Detect which cell encompasses the target text, then output its (X, Y) center coordinate. 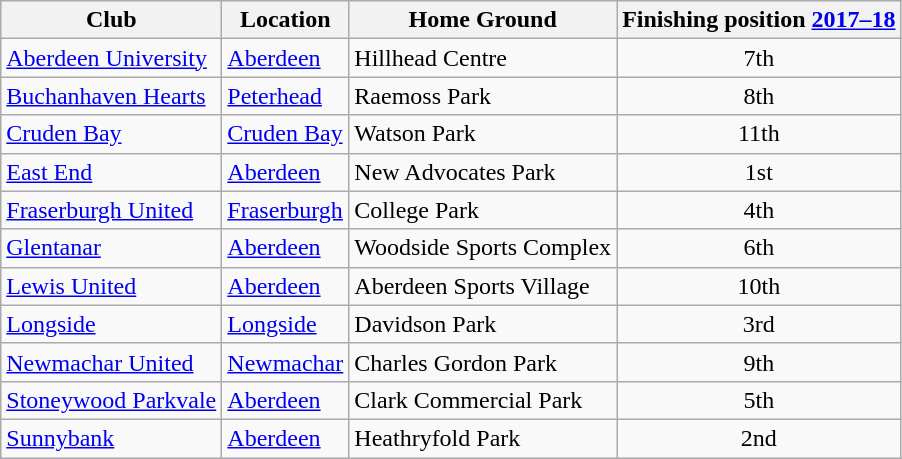
Lewis United (112, 286)
Charles Gordon Park (483, 362)
Club (112, 20)
Sunnybank (112, 438)
Newmachar (286, 362)
Clark Commercial Park (483, 400)
4th (759, 210)
6th (759, 248)
Fraserburgh United (112, 210)
Fraserburgh (286, 210)
11th (759, 134)
East End (112, 172)
Heathryfold Park (483, 438)
New Advocates Park (483, 172)
Aberdeen Sports Village (483, 286)
10th (759, 286)
2nd (759, 438)
Stoneywood Parkvale (112, 400)
Location (286, 20)
Peterhead (286, 96)
3rd (759, 324)
Raemoss Park (483, 96)
Newmachar United (112, 362)
Hillhead Centre (483, 58)
Glentanar (112, 248)
7th (759, 58)
Woodside Sports Complex (483, 248)
College Park (483, 210)
1st (759, 172)
Watson Park (483, 134)
8th (759, 96)
Davidson Park (483, 324)
Aberdeen University (112, 58)
9th (759, 362)
Finishing position 2017–18 (759, 20)
Home Ground (483, 20)
5th (759, 400)
Buchanhaven Hearts (112, 96)
